Scan for the cell matching the given text and deliver its (X, Y) coordinate at center. 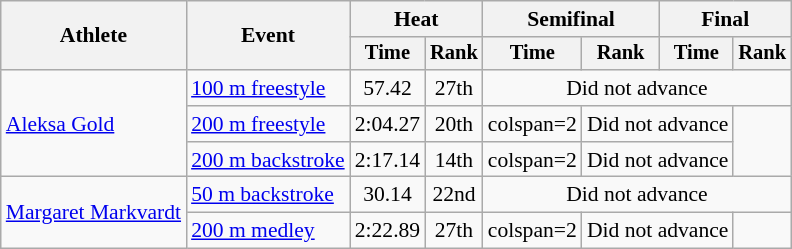
Heat (416, 19)
200 m medley (268, 231)
2:17.14 (388, 160)
200 m backstroke (268, 160)
Final (725, 19)
57.42 (388, 88)
30.14 (388, 195)
100 m freestyle (268, 88)
Aleksa Gold (94, 124)
Semifinal (572, 19)
50 m backstroke (268, 195)
2:22.89 (388, 231)
Event (268, 36)
200 m freestyle (268, 124)
Athlete (94, 36)
Margaret Markvardt (94, 212)
20th (454, 124)
14th (454, 160)
2:04.27 (388, 124)
22nd (454, 195)
